From the cell containing the given text, extract its center point as [x, y] coordinate. 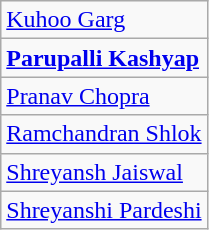
Shreyanshi Pardeshi [104, 210]
Pranav Chopra [104, 96]
Kuhoo Garg [104, 20]
Parupalli Kashyap [104, 58]
Shreyansh Jaiswal [104, 172]
Ramchandran Shlok [104, 134]
